For the text-containing cell, return its midpoint in [X, Y] coordinate format. 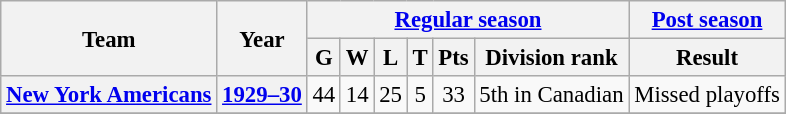
G [324, 58]
Division rank [552, 58]
Post season [707, 20]
25 [390, 95]
T [420, 58]
14 [356, 95]
Result [707, 58]
33 [454, 95]
Pts [454, 58]
Year [262, 38]
W [356, 58]
44 [324, 95]
1929–30 [262, 95]
Missed playoffs [707, 95]
5th in Canadian [552, 95]
Regular season [468, 20]
5 [420, 95]
L [390, 58]
New York Americans [109, 95]
Team [109, 38]
